Detect which cell encompasses the target text, then output its [X, Y] center coordinate. 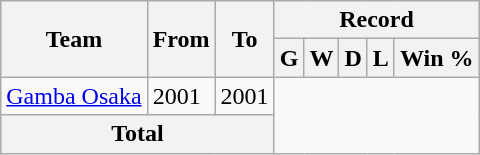
G [289, 58]
Record [376, 20]
To [244, 39]
Gamba Osaka [74, 96]
Team [74, 39]
Win % [436, 58]
W [322, 58]
L [380, 58]
From [181, 39]
Total [138, 134]
D [353, 58]
